Provide the [X, Y] coordinate of the cell's center where the given text is located.  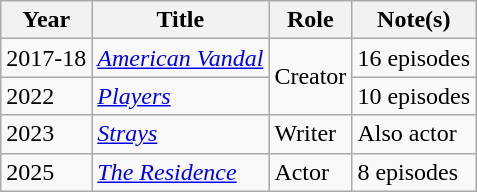
Title [180, 20]
The Residence [180, 172]
10 episodes [414, 96]
Players [180, 96]
American Vandal [180, 58]
2023 [46, 134]
Role [310, 20]
2017-18 [46, 58]
Year [46, 20]
16 episodes [414, 58]
Note(s) [414, 20]
Writer [310, 134]
Creator [310, 77]
Also actor [414, 134]
Actor [310, 172]
2022 [46, 96]
Strays [180, 134]
2025 [46, 172]
8 episodes [414, 172]
